Detect which cell encompasses the target text, then output its [X, Y] center coordinate. 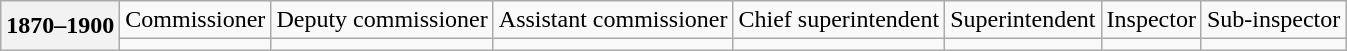
Superintendent [1023, 20]
Inspector [1151, 20]
Deputy commissioner [382, 20]
1870–1900 [60, 26]
Commissioner [196, 20]
Assistant commissioner [613, 20]
Sub-inspector [1273, 20]
Chief superintendent [839, 20]
